For the text-containing cell, return its midpoint in [X, Y] coordinate format. 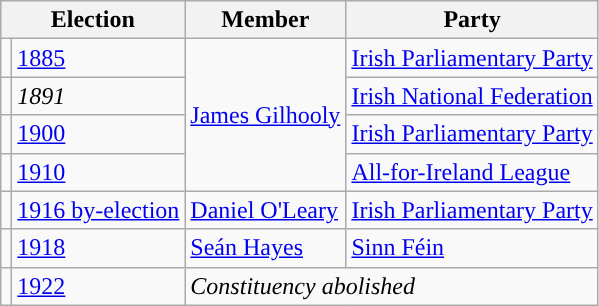
Seán Hayes [266, 248]
1916 by-election [98, 210]
All-for-Ireland League [472, 172]
1885 [98, 58]
Constituency abolished [392, 286]
Irish National Federation [472, 96]
1900 [98, 134]
Election [93, 20]
1891 [98, 96]
Sinn Féin [472, 248]
Member [266, 20]
1910 [98, 172]
Daniel O'Leary [266, 210]
1922 [98, 286]
James Gilhooly [266, 115]
Party [472, 20]
1918 [98, 248]
